Extract the (X, Y) coordinate from the center of the cell holding the provided text.  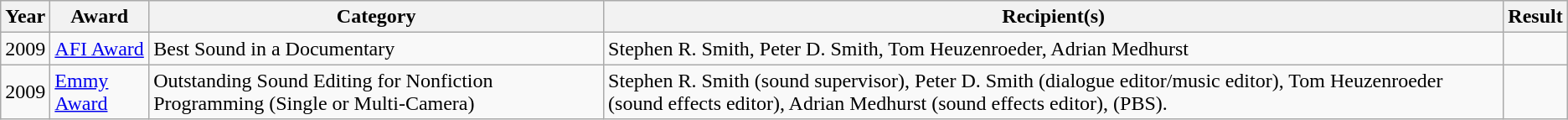
Result (1535, 17)
Emmy Award (100, 92)
AFI Award (100, 49)
Stephen R. Smith, Peter D. Smith, Tom Heuzenroeder, Adrian Medhurst (1054, 49)
Category (377, 17)
Best Sound in a Documentary (377, 49)
Year (25, 17)
Award (100, 17)
Outstanding Sound Editing for Nonfiction Programming (Single or Multi-Camera) (377, 92)
Recipient(s) (1054, 17)
